Return (X, Y) of the center of cell containing provided text 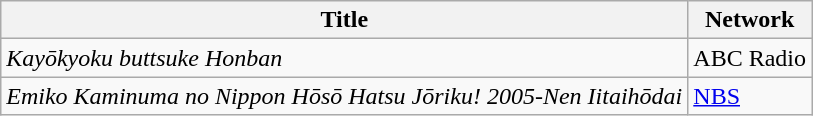
Title (344, 20)
Emiko Kaminuma no Nippon Hōsō Hatsu Jōriku! 2005-Nen Iitaihōdai (344, 96)
Network (750, 20)
ABC Radio (750, 58)
NBS (750, 96)
Kayōkyoku buttsuke Honban (344, 58)
